Extract the [x, y] coordinate from the center of the cell holding the provided text.  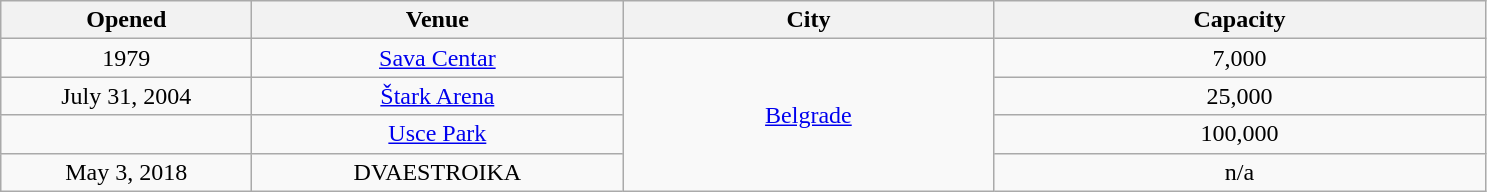
Belgrade [808, 115]
Venue [438, 20]
Usce Park [438, 134]
City [808, 20]
May 3, 2018 [126, 172]
25,000 [1240, 96]
DVAESTROIKA [438, 172]
n/a [1240, 172]
100,000 [1240, 134]
Capacity [1240, 20]
1979 [126, 58]
Opened [126, 20]
July 31, 2004 [126, 96]
Štark Arena [438, 96]
7,000 [1240, 58]
Sava Centar [438, 58]
